Identify which cell holds the provided text, then report its [X, Y] central coordinate. 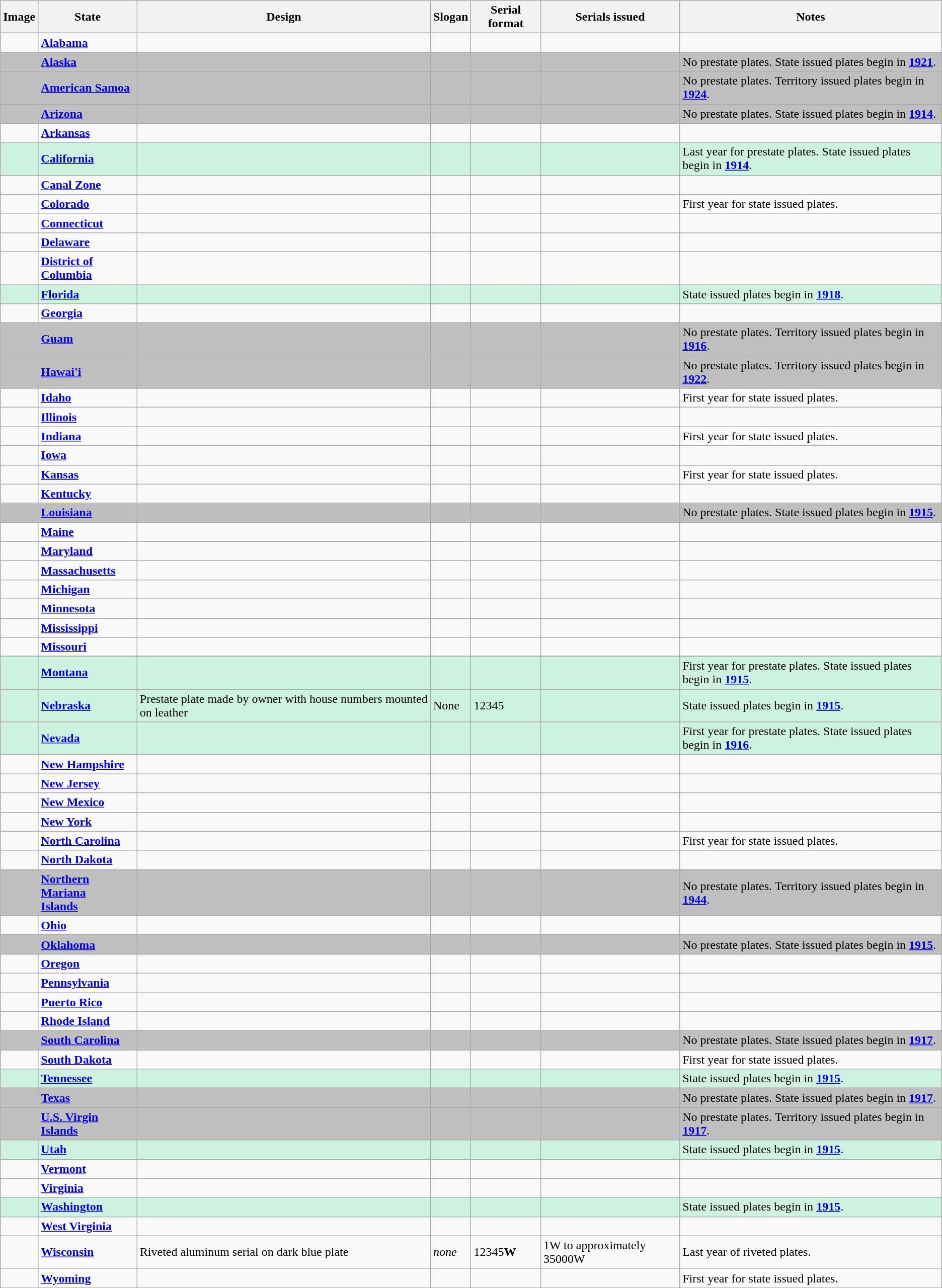
No prestate plates. Territory issued plates begin in 1944. [811, 893]
Illinois [88, 417]
First year for prestate plates. State issued plates begin in 1916. [811, 739]
Riveted aluminum serial on dark blue plate [284, 1252]
Colorado [88, 204]
Puerto Rico [88, 1002]
State [88, 17]
1W to approximately 35000W [610, 1252]
Vermont [88, 1169]
Texas [88, 1098]
Louisiana [88, 513]
North Dakota [88, 860]
North Carolina [88, 841]
Oregon [88, 963]
No prestate plates. Territory issued plates begin in 1917. [811, 1124]
Kansas [88, 474]
New Mexico [88, 802]
Rhode Island [88, 1021]
Alaska [88, 62]
Serials issued [610, 17]
Connecticut [88, 223]
none [450, 1252]
No prestate plates. Territory issued plates begin in 1924. [811, 88]
Nebraska [88, 705]
Pennsylvania [88, 983]
Arizona [88, 114]
Massachusetts [88, 570]
Missouri [88, 647]
No prestate plates. State issued plates begin in 1921. [811, 62]
None [450, 705]
Guam [88, 339]
Wisconsin [88, 1252]
State issued plates begin in 1918. [811, 294]
Alabama [88, 43]
Michigan [88, 589]
New Hampshire [88, 764]
Prestate plate made by owner with house numbers mounted on leather [284, 705]
Indiana [88, 436]
American Samoa [88, 88]
Serial format [506, 17]
Virginia [88, 1188]
Maryland [88, 551]
Tennessee [88, 1079]
Georgia [88, 313]
Maine [88, 532]
12345W [506, 1252]
No prestate plates. Territory issued plates begin in 1922. [811, 372]
South Dakota [88, 1060]
Oklahoma [88, 944]
Delaware [88, 242]
Montana [88, 673]
Northern Mariana Islands [88, 893]
Nevada [88, 739]
No prestate plates. Territory issued plates begin in 1916. [811, 339]
Hawai'i [88, 372]
Arkansas [88, 133]
Kentucky [88, 494]
Last year of riveted plates. [811, 1252]
West Virginia [88, 1226]
Last year for prestate plates. State issued plates begin in 1914. [811, 159]
Slogan [450, 17]
Florida [88, 294]
12345 [506, 705]
New York [88, 822]
California [88, 159]
No prestate plates. State issued plates begin in 1914. [811, 114]
Image [19, 17]
Design [284, 17]
Canal Zone [88, 185]
New Jersey [88, 783]
South Carolina [88, 1040]
Iowa [88, 455]
Notes [811, 17]
Mississippi [88, 627]
Ohio [88, 925]
District ofColumbia [88, 268]
Wyoming [88, 1278]
Washington [88, 1207]
Utah [88, 1150]
Idaho [88, 398]
U.S. Virgin Islands [88, 1124]
Minnesota [88, 608]
First year for prestate plates. State issued plates begin in 1915. [811, 673]
